Determine the (x, y) coordinate at the center of the cell enclosing the given text.  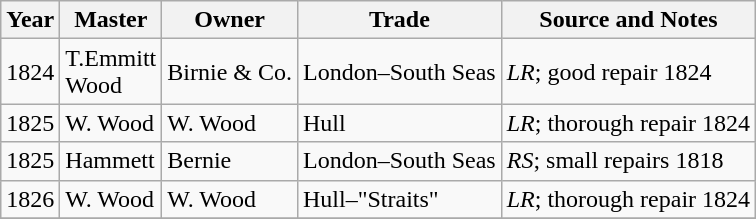
Hull–"Straits" (399, 199)
Owner (230, 20)
Year (30, 20)
Source and Notes (628, 20)
1826 (30, 199)
Master (111, 20)
Hammett (111, 161)
Trade (399, 20)
Bernie (230, 161)
RS; small repairs 1818 (628, 161)
1824 (30, 72)
Birnie & Co. (230, 72)
LR; good repair 1824 (628, 72)
Hull (399, 123)
T.EmmittWood (111, 72)
